Search for the cell housing the specified text and yield its [x, y] center coordinate. 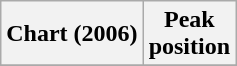
Chart (2006) [72, 34]
Peakposition [189, 34]
